Locate the cell with the specified text and output its (X, Y) center coordinate. 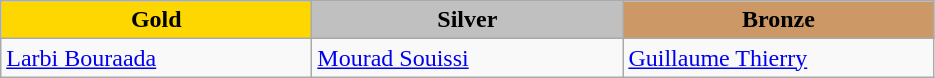
Gold (156, 20)
Larbi Bouraada (156, 58)
Mourad Souissi (468, 58)
Silver (468, 20)
Bronze (778, 20)
Guillaume Thierry (778, 58)
